Extract the [x, y] coordinate from the center of the cell holding the provided text.  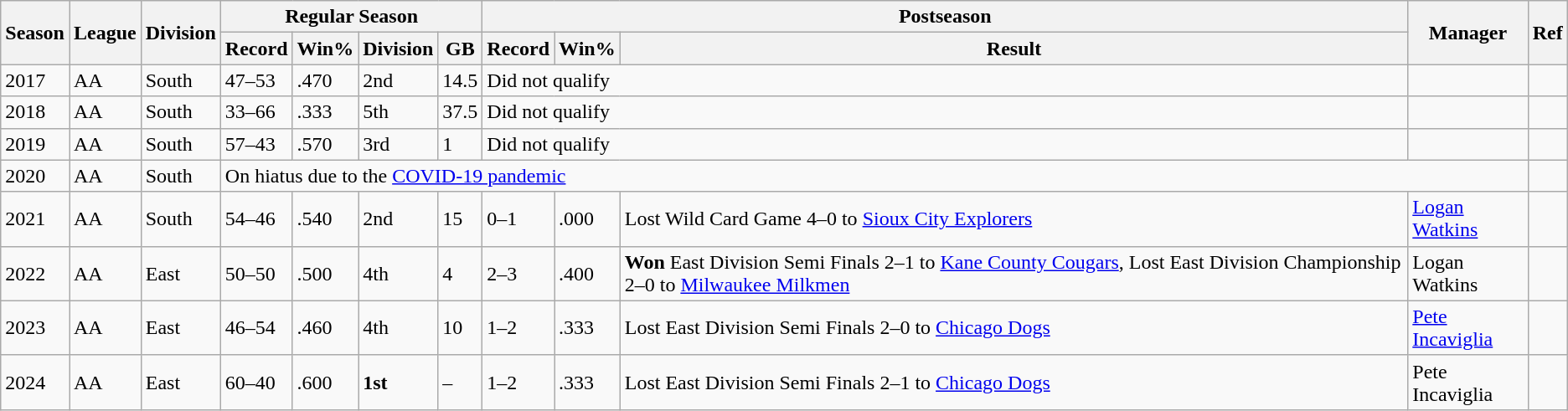
15 [461, 219]
– [461, 382]
Postseason [945, 17]
4 [461, 273]
2022 [35, 273]
10 [461, 328]
League [105, 33]
Manager [1467, 33]
.500 [325, 273]
Lost East Division Semi Finals 2–1 to Chicago Dogs [1014, 382]
2–3 [518, 273]
54–46 [256, 219]
57–43 [256, 144]
On hiatus due to the COVID-19 pandemic [874, 176]
Won East Division Semi Finals 2–1 to Kane County Cougars, Lost East Division Championship 2–0 to Milwaukee Milkmen [1014, 273]
Lost Wild Card Game 4–0 to Sioux City Explorers [1014, 219]
.540 [325, 219]
14.5 [461, 80]
1 [461, 144]
60–40 [256, 382]
37.5 [461, 112]
.600 [325, 382]
.460 [325, 328]
2017 [35, 80]
1st [399, 382]
Ref [1548, 33]
5th [399, 112]
46–54 [256, 328]
2021 [35, 219]
Season [35, 33]
Result [1014, 49]
50–50 [256, 273]
3rd [399, 144]
.400 [588, 273]
.000 [588, 219]
Lost East Division Semi Finals 2–0 to Chicago Dogs [1014, 328]
.570 [325, 144]
GB [461, 49]
0–1 [518, 219]
.470 [325, 80]
33–66 [256, 112]
47–53 [256, 80]
2024 [35, 382]
2019 [35, 144]
Regular Season [352, 17]
2020 [35, 176]
2023 [35, 328]
2018 [35, 112]
